From the cell containing the given text, extract its center point as [x, y] coordinate. 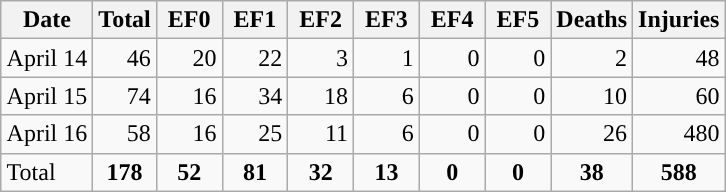
48 [679, 58]
3 [321, 58]
13 [387, 172]
11 [321, 134]
April 14 [47, 58]
60 [679, 96]
22 [255, 58]
Deaths [592, 20]
58 [125, 134]
26 [592, 134]
52 [189, 172]
EF0 [189, 20]
38 [592, 172]
81 [255, 172]
480 [679, 134]
Injuries [679, 20]
April 16 [47, 134]
EF5 [518, 20]
1 [387, 58]
74 [125, 96]
178 [125, 172]
EF3 [387, 20]
EF1 [255, 20]
588 [679, 172]
EF2 [321, 20]
20 [189, 58]
32 [321, 172]
25 [255, 134]
April 15 [47, 96]
46 [125, 58]
34 [255, 96]
2 [592, 58]
EF4 [452, 20]
18 [321, 96]
Date [47, 20]
10 [592, 96]
